Identify which cell holds the provided text, then report its (X, Y) central coordinate. 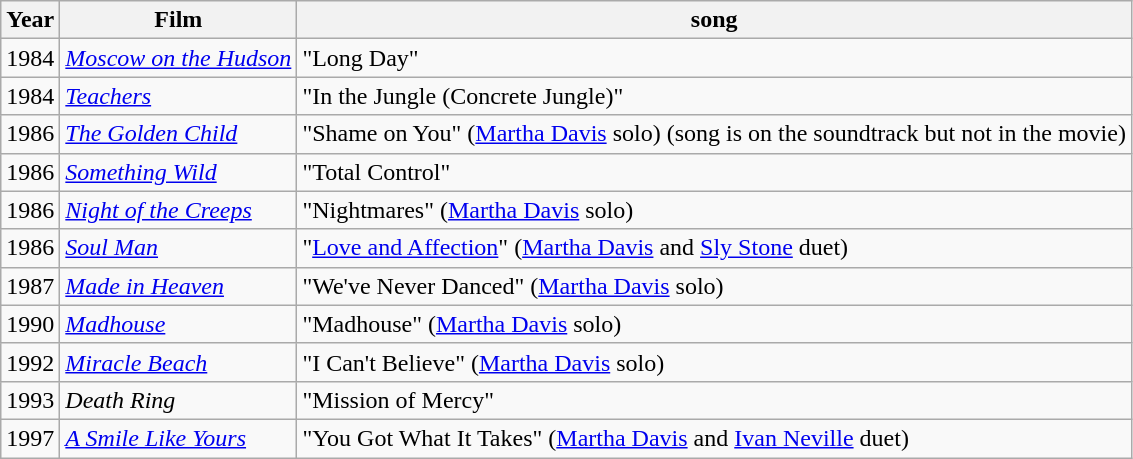
Moscow on the Hudson (178, 58)
song (714, 20)
"Madhouse" (Martha Davis solo) (714, 324)
The Golden Child (178, 134)
1997 (30, 438)
Soul Man (178, 248)
Year (30, 20)
"In the Jungle (Concrete Jungle)" (714, 96)
Madhouse (178, 324)
A Smile Like Yours (178, 438)
"You Got What It Takes" (Martha Davis and Ivan Neville duet) (714, 438)
"Nightmares" (Martha Davis solo) (714, 210)
"Mission of Mercy" (714, 400)
Death Ring (178, 400)
1993 (30, 400)
1990 (30, 324)
1987 (30, 286)
"Shame on You" (Martha Davis solo) (song is on the soundtrack but not in the movie) (714, 134)
Something Wild (178, 172)
Made in Heaven (178, 286)
1992 (30, 362)
Film (178, 20)
"We've Never Danced" (Martha Davis solo) (714, 286)
"Long Day" (714, 58)
"Love and Affection" (Martha Davis and Sly Stone duet) (714, 248)
"I Can't Believe" (Martha Davis solo) (714, 362)
Teachers (178, 96)
"Total Control" (714, 172)
Night of the Creeps (178, 210)
Miracle Beach (178, 362)
